Return the [X, Y] coordinate for the center point of the cell that contains the specified text.  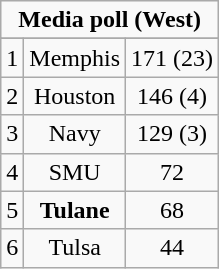
Memphis [75, 58]
72 [172, 172]
146 (4) [172, 96]
SMU [75, 172]
Houston [75, 96]
Media poll (West) [110, 20]
5 [12, 210]
129 (3) [172, 134]
4 [12, 172]
Tulane [75, 210]
171 (23) [172, 58]
44 [172, 248]
Tulsa [75, 248]
3 [12, 134]
6 [12, 248]
2 [12, 96]
Navy [75, 134]
68 [172, 210]
1 [12, 58]
